From the cell containing the given text, extract its center point as [x, y] coordinate. 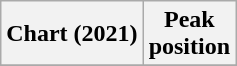
Chart (2021) [72, 34]
Peakposition [189, 34]
